For the text-containing cell, return its midpoint in (X, Y) coordinate format. 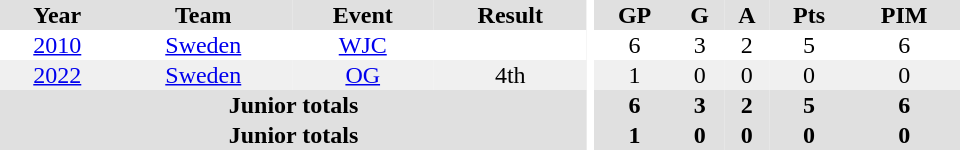
Pts (810, 15)
4th (511, 75)
Team (204, 15)
A (747, 15)
GP (635, 15)
G (700, 15)
2022 (58, 75)
PIM (904, 15)
WJC (363, 45)
OG (363, 75)
2010 (58, 45)
Event (363, 15)
Year (58, 15)
Result (511, 15)
